Identify which cell holds the provided text, then report its [x, y] central coordinate. 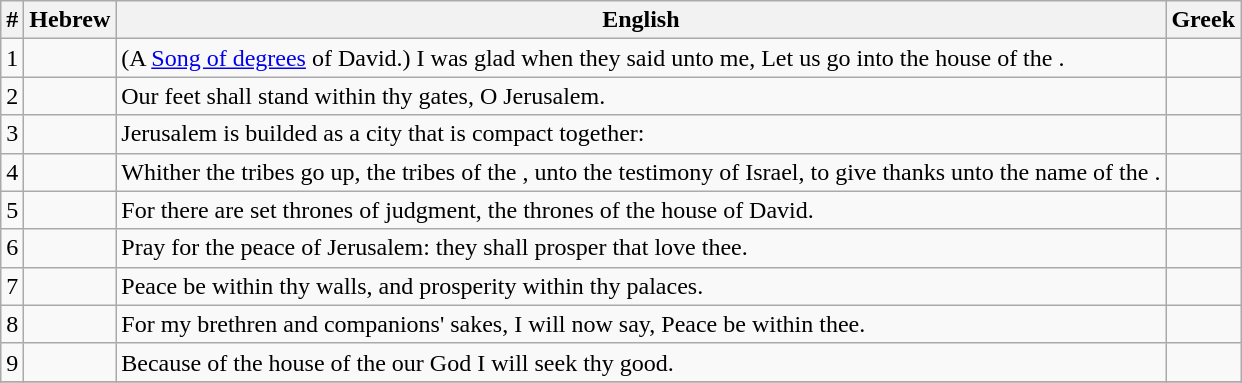
8 [12, 324]
7 [12, 286]
5 [12, 210]
3 [12, 134]
9 [12, 362]
Pray for the peace of Jerusalem: they shall prosper that love thee. [641, 248]
For my brethren and companions' sakes, I will now say, Peace be within thee. [641, 324]
# [12, 20]
Peace be within thy walls, and prosperity within thy palaces. [641, 286]
(A Song of degrees of David.) I was glad when they said unto me, Let us go into the house of the . [641, 58]
4 [12, 172]
For there are set thrones of judgment, the thrones of the house of David. [641, 210]
Our feet shall stand within thy gates, O Jerusalem. [641, 96]
English [641, 20]
6 [12, 248]
Greek [1204, 20]
2 [12, 96]
Jerusalem is builded as a city that is compact together: [641, 134]
Hebrew [70, 20]
Because of the house of the our God I will seek thy good. [641, 362]
1 [12, 58]
Whither the tribes go up, the tribes of the , unto the testimony of Israel, to give thanks unto the name of the . [641, 172]
